Locate the cell with the specified text and output its (X, Y) center coordinate. 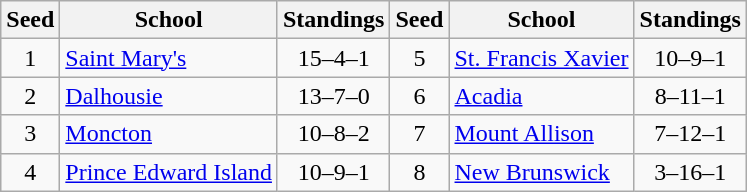
5 (420, 58)
Moncton (169, 134)
10–8–2 (333, 134)
Saint Mary's (169, 58)
1 (30, 58)
7 (420, 134)
3 (30, 134)
6 (420, 96)
8 (420, 172)
7–12–1 (690, 134)
3–16–1 (690, 172)
15–4–1 (333, 58)
2 (30, 96)
8–11–1 (690, 96)
13–7–0 (333, 96)
New Brunswick (542, 172)
Prince Edward Island (169, 172)
Dalhousie (169, 96)
Acadia (542, 96)
St. Francis Xavier (542, 58)
4 (30, 172)
Mount Allison (542, 134)
